Extract the [x, y] coordinate from the center of the cell holding the provided text.  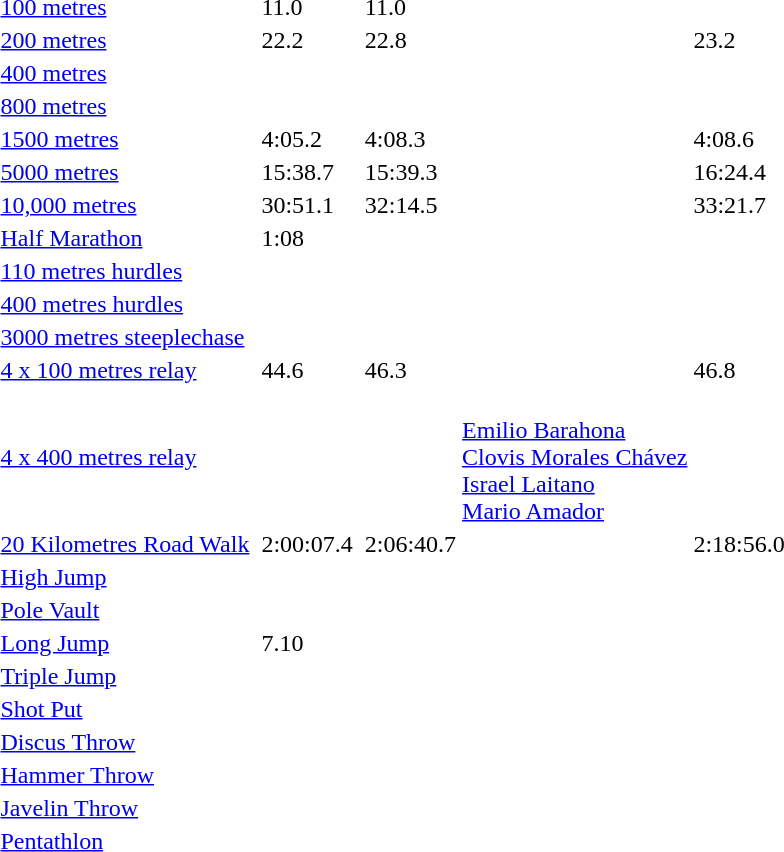
15:39.3 [410, 172]
22.8 [410, 40]
4:05.2 [307, 139]
7.10 [307, 643]
Emilio BarahonaClovis Morales ChávezIsrael LaitanoMario Amador [575, 457]
4:08.3 [410, 139]
32:14.5 [410, 205]
44.6 [307, 370]
30:51.1 [307, 205]
2:06:40.7 [410, 544]
46.3 [410, 370]
2:00:07.4 [307, 544]
22.2 [307, 40]
1:08 [307, 238]
15:38.7 [307, 172]
